Capture the cell that displays the provided text and extract its (X, Y) central coordinate. 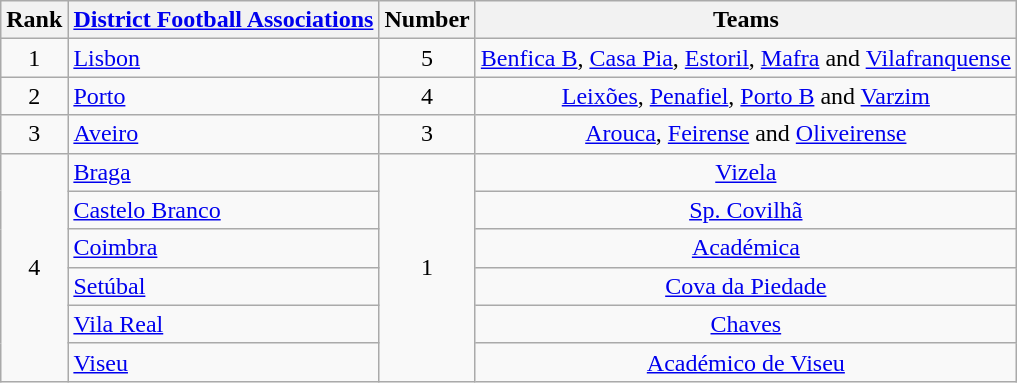
2 (34, 96)
Vila Real (224, 324)
Lisbon (224, 58)
Teams (746, 20)
Vizela (746, 172)
Castelo Branco (224, 210)
Viseu (224, 362)
Cova da Piedade (746, 286)
Académica (746, 248)
Benfica B, Casa Pia, Estoril, Mafra and Vilafranquense (746, 58)
Coimbra (224, 248)
Arouca, Feirense and Oliveirense (746, 134)
District Football Associations (224, 20)
Sp. Covilhã (746, 210)
Setúbal (224, 286)
Leixões, Penafiel, Porto B and Varzim (746, 96)
Number (427, 20)
Chaves (746, 324)
5 (427, 58)
Braga (224, 172)
Aveiro (224, 134)
Rank (34, 20)
Porto (224, 96)
Académico de Viseu (746, 362)
